Identify which cell holds the provided text, then report its [X, Y] central coordinate. 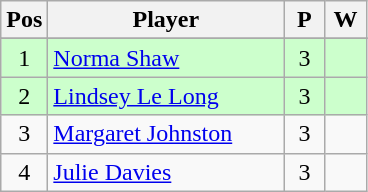
Lindsey Le Long [166, 96]
1 [24, 58]
Margaret Johnston [166, 134]
Pos [24, 20]
2 [24, 96]
4 [24, 172]
W [346, 20]
Norma Shaw [166, 58]
Player [166, 20]
Julie Davies [166, 172]
P [304, 20]
